Find where the given text appears and provide that cell's center as (X, Y) coordinate. 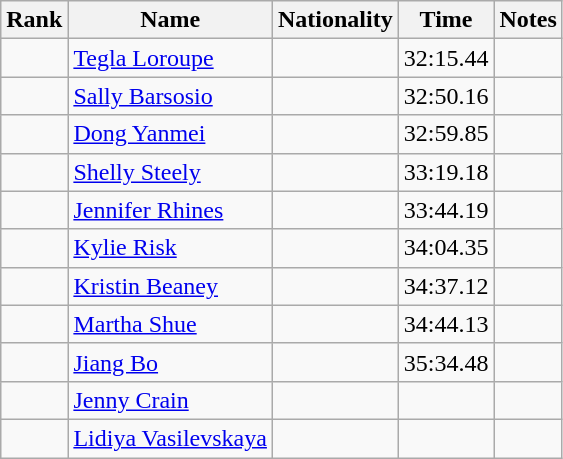
Notes (528, 20)
33:44.19 (446, 210)
34:04.35 (446, 248)
32:50.16 (446, 96)
Jennifer Rhines (170, 210)
Kylie Risk (170, 248)
Dong Yanmei (170, 134)
32:15.44 (446, 58)
34:44.13 (446, 324)
Name (170, 20)
Lidiya Vasilevskaya (170, 438)
35:34.48 (446, 362)
33:19.18 (446, 172)
Rank (34, 20)
Shelly Steely (170, 172)
Sally Barsosio (170, 96)
Jiang Bo (170, 362)
Kristin Beaney (170, 286)
Time (446, 20)
Jenny Crain (170, 400)
Nationality (335, 20)
32:59.85 (446, 134)
Tegla Loroupe (170, 58)
Martha Shue (170, 324)
34:37.12 (446, 286)
